Find where the given text appears and provide that cell's center as (x, y) coordinate. 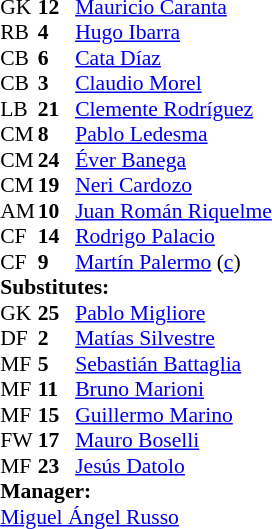
25 (57, 313)
6 (57, 58)
4 (57, 33)
Juan Román Riquelme (174, 211)
11 (57, 389)
15 (57, 415)
Sebastián Battaglia (174, 364)
LB (19, 109)
DF (19, 339)
2 (57, 339)
Manager: (136, 491)
Pablo Migliore (174, 313)
Jesús Datolo (174, 466)
Martín Palermo (c) (174, 262)
Mauro Boselli (174, 441)
GK (19, 313)
Substitutes: (136, 287)
Clemente Rodríguez (174, 109)
Rodrigo Palacio (174, 237)
8 (57, 135)
Cata Díaz (174, 58)
Éver Banega (174, 160)
24 (57, 160)
RB (19, 33)
19 (57, 185)
23 (57, 466)
Claudio Morel (174, 83)
10 (57, 211)
AM (19, 211)
3 (57, 83)
14 (57, 237)
Neri Cardozo (174, 185)
Pablo Ledesma (174, 135)
17 (57, 441)
FW (19, 441)
Bruno Marioni (174, 389)
21 (57, 109)
Hugo Ibarra (174, 33)
9 (57, 262)
Matías Silvestre (174, 339)
Guillermo Marino (174, 415)
5 (57, 364)
